From the cell containing the given text, extract its center point as (x, y) coordinate. 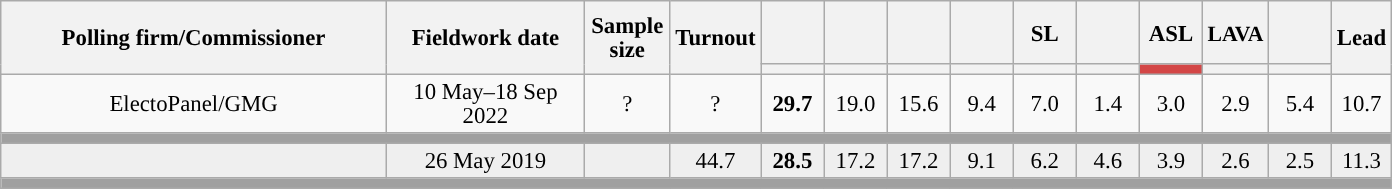
7.0 (1044, 104)
Polling firm/Commissioner (194, 38)
2.9 (1235, 104)
26 May 2019 (485, 162)
1.4 (1108, 104)
5.4 (1300, 104)
9.1 (982, 162)
Sample size (627, 38)
Lead (1361, 38)
SL (1044, 32)
Fieldwork date (485, 38)
44.7 (716, 162)
11.3 (1361, 162)
3.0 (1170, 104)
2.6 (1235, 162)
3.9 (1170, 162)
19.0 (856, 104)
10 May–18 Sep 2022 (485, 104)
2.5 (1300, 162)
28.5 (792, 162)
ElectoPanel/GMG (194, 104)
9.4 (982, 104)
4.6 (1108, 162)
ASL (1170, 32)
29.7 (792, 104)
10.7 (1361, 104)
Turnout (716, 38)
15.6 (918, 104)
6.2 (1044, 162)
LAVA (1235, 32)
